Extract the (x, y) coordinate from the center of the cell holding the provided text.  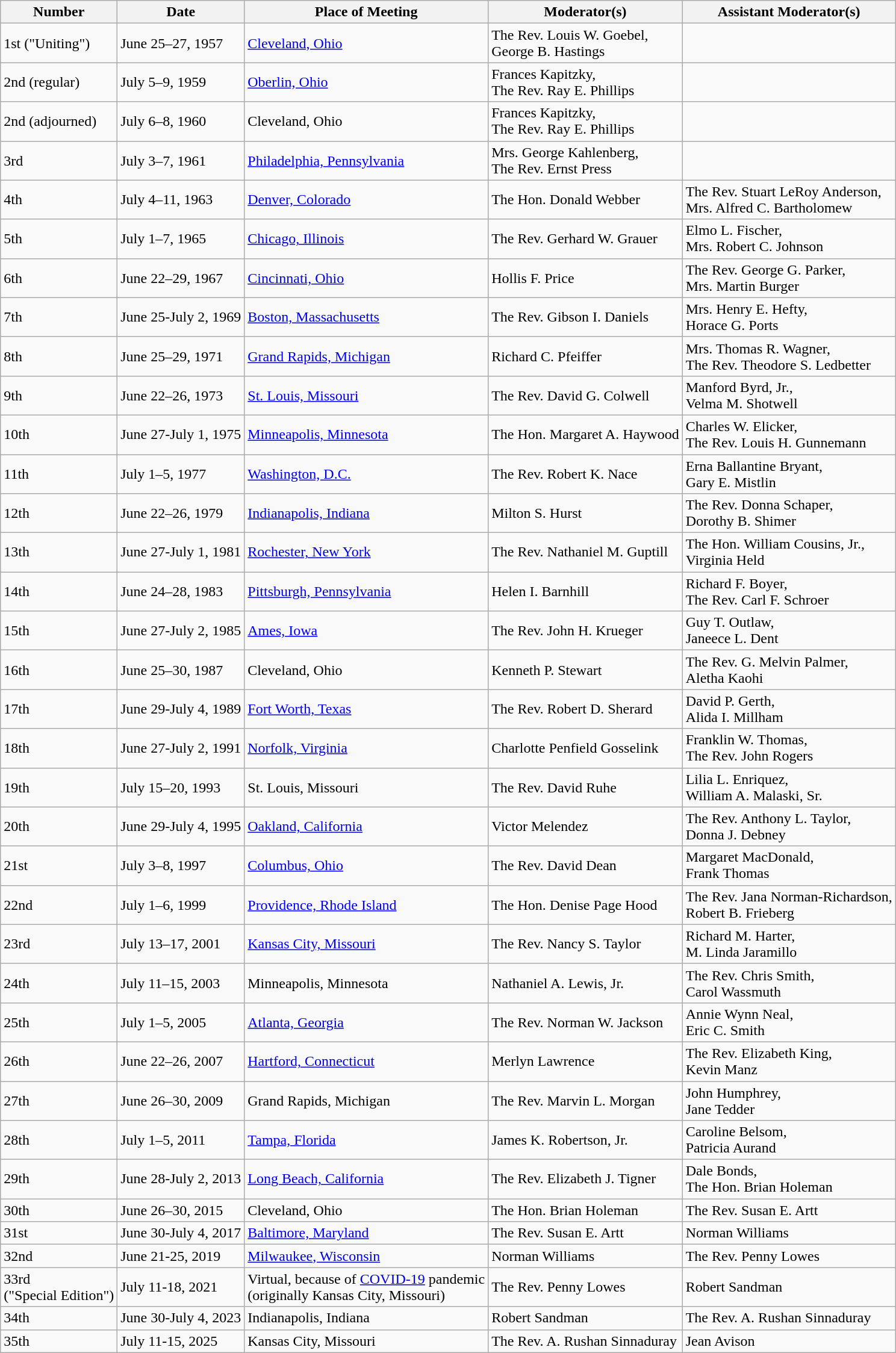
Caroline Belsom,Patricia Aurand (789, 1140)
The Rev. Elizabeth J. Tigner (585, 1179)
29th (59, 1179)
July 4–11, 1963 (181, 200)
The Rev. Stuart LeRoy Anderson,Mrs. Alfred C. Bartholomew (789, 200)
33rd("Special Edition") (59, 1287)
July 1–5, 2011 (181, 1140)
June 25-July 2, 1969 (181, 317)
Cincinnati, Ohio (366, 278)
June 26–30, 2015 (181, 1210)
Assistant Moderator(s) (789, 12)
26th (59, 1061)
25th (59, 1022)
1st ("Uniting") (59, 43)
The Rev. David G. Colwell (585, 395)
Place of Meeting (366, 12)
16th (59, 670)
The Hon. William Cousins, Jr.,Virginia Held (789, 553)
23rd (59, 944)
June 28-July 2, 2013 (181, 1179)
Denver, Colorado (366, 200)
The Rev. Donna Schaper,Dorothy B. Shimer (789, 513)
The Rev. Robert K. Nace (585, 473)
15th (59, 631)
Pittsburgh, Pennsylvania (366, 591)
Charlotte Penfield Gosselink (585, 748)
June 21-25, 2019 (181, 1256)
June 27-July 1, 1981 (181, 553)
The Rev. John H. Krueger (585, 631)
Hartford, Connecticut (366, 1061)
21st (59, 866)
8th (59, 356)
22nd (59, 904)
The Rev. George G. Parker,Mrs. Martin Burger (789, 278)
Milwaukee, Wisconsin (366, 1256)
Baltimore, Maryland (366, 1233)
20th (59, 826)
Fort Worth, Texas (366, 709)
The Rev. Marvin L. Morgan (585, 1101)
Virtual, because of COVID-19 pandemic(originally Kansas City, Missouri) (366, 1287)
June 26–30, 2009 (181, 1101)
Milton S. Hurst (585, 513)
July 11–15, 2003 (181, 983)
34th (59, 1318)
Richard M. Harter,M. Linda Jaramillo (789, 944)
Kenneth P. Stewart (585, 670)
June 29-July 4, 1995 (181, 826)
June 27-July 1, 1975 (181, 435)
Date (181, 12)
June 25–29, 1971 (181, 356)
June 25–30, 1987 (181, 670)
Oakland, California (366, 826)
Columbus, Ohio (366, 866)
The Rev. Norman W. Jackson (585, 1022)
32nd (59, 1256)
17th (59, 709)
Number (59, 12)
Jean Avison (789, 1341)
July 11-18, 2021 (181, 1287)
June 30-July 4, 2023 (181, 1318)
The Hon. Donald Webber (585, 200)
7th (59, 317)
June 22–26, 1973 (181, 395)
The Rev. Anthony L. Taylor,Donna J. Debney (789, 826)
24th (59, 983)
June 30-July 4, 2017 (181, 1233)
Mrs. George Kahlenberg,The Rev. Ernst Press (585, 160)
Guy T. Outlaw,Janeece L. Dent (789, 631)
19th (59, 788)
6th (59, 278)
The Rev. Louis W. Goebel,George B. Hastings (585, 43)
11th (59, 473)
The Rev. Nathaniel M. Guptill (585, 553)
July 13–17, 2001 (181, 944)
13th (59, 553)
June 22–29, 1967 (181, 278)
Victor Melendez (585, 826)
Rochester, New York (366, 553)
Margaret MacDonald,Frank Thomas (789, 866)
12th (59, 513)
The Rev. Nancy S. Taylor (585, 944)
July 6–8, 1960 (181, 122)
The Rev. Robert D. Sherard (585, 709)
Norfolk, Virginia (366, 748)
Providence, Rhode Island (366, 904)
2nd (adjourned) (59, 122)
Elmo L. Fischer,Mrs. Robert C. Johnson (789, 238)
4th (59, 200)
June 25–27, 1957 (181, 43)
Richard C. Pfeiffer (585, 356)
2nd (regular) (59, 82)
June 27-July 2, 1991 (181, 748)
Philadelphia, Pennsylvania (366, 160)
June 22–26, 1979 (181, 513)
Dale Bonds,The Hon. Brian Holeman (789, 1179)
10th (59, 435)
27th (59, 1101)
The Hon. Margaret A. Haywood (585, 435)
The Hon. Brian Holeman (585, 1210)
The Rev. Gerhard W. Grauer (585, 238)
Ames, Iowa (366, 631)
David P. Gerth,Alida I. Millham (789, 709)
Atlanta, Georgia (366, 1022)
18th (59, 748)
July 1–6, 1999 (181, 904)
June 27-July 2, 1985 (181, 631)
James K. Robertson, Jr. (585, 1140)
July 1–5, 1977 (181, 473)
June 24–28, 1983 (181, 591)
31st (59, 1233)
July 5–9, 1959 (181, 82)
Franklin W. Thomas,The Rev. John Rogers (789, 748)
Long Beach, California (366, 1179)
The Rev. Gibson I. Daniels (585, 317)
28th (59, 1140)
The Rev. Chris Smith,Carol Wassmuth (789, 983)
July 3–7, 1961 (181, 160)
July 3–8, 1997 (181, 866)
5th (59, 238)
Charles W. Elicker,The Rev. Louis H. Gunnemann (789, 435)
Moderator(s) (585, 12)
3rd (59, 160)
July 11-15, 2025 (181, 1341)
Helen I. Barnhill (585, 591)
Erna Ballantine Bryant,Gary E. Mistlin (789, 473)
June 22–26, 2007 (181, 1061)
Hollis F. Price (585, 278)
Washington, D.C. (366, 473)
Tampa, Florida (366, 1140)
July 1–7, 1965 (181, 238)
Richard F. Boyer,The Rev. Carl F. Schroer (789, 591)
35th (59, 1341)
Mrs. Henry E. Hefty,Horace G. Ports (789, 317)
July 1–5, 2005 (181, 1022)
June 29-July 4, 1989 (181, 709)
The Rev. David Ruhe (585, 788)
14th (59, 591)
Chicago, Illinois (366, 238)
John Humphrey,Jane Tedder (789, 1101)
30th (59, 1210)
The Rev. Jana Norman-Richardson,Robert B. Frieberg (789, 904)
Oberlin, Ohio (366, 82)
Manford Byrd, Jr.,Velma M. Shotwell (789, 395)
Nathaniel A. Lewis, Jr. (585, 983)
The Rev. G. Melvin Palmer,Aletha Kaohi (789, 670)
Mrs. Thomas R. Wagner,The Rev. Theodore S. Ledbetter (789, 356)
9th (59, 395)
Boston, Massachusetts (366, 317)
Lilia L. Enriquez,William A. Malaski, Sr. (789, 788)
July 15–20, 1993 (181, 788)
The Hon. Denise Page Hood (585, 904)
The Rev. Elizabeth King,Kevin Manz (789, 1061)
Merlyn Lawrence (585, 1061)
Annie Wynn Neal,Eric C. Smith (789, 1022)
The Rev. David Dean (585, 866)
